Pinpoint the cell where the given text exists, returning its (x, y) midpoint coordinate. 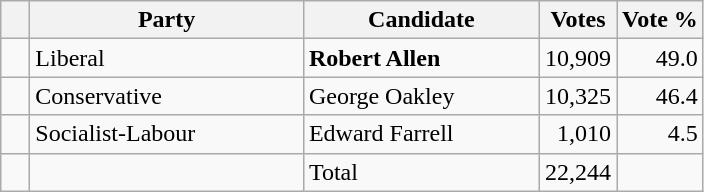
49.0 (660, 58)
Vote % (660, 20)
Liberal (167, 58)
Edward Farrell (421, 134)
4.5 (660, 134)
1,010 (578, 134)
Robert Allen (421, 58)
George Oakley (421, 96)
10,909 (578, 58)
10,325 (578, 96)
46.4 (660, 96)
Candidate (421, 20)
Conservative (167, 96)
Party (167, 20)
Total (421, 172)
22,244 (578, 172)
Socialist-Labour (167, 134)
Votes (578, 20)
